Determine the (x, y) coordinate at the center of the cell enclosing the given text.  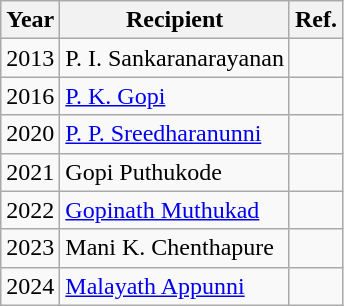
P. P. Sreedharanunni (175, 134)
Gopi Puthukode (175, 172)
Year (30, 20)
Ref. (316, 20)
P. I. Sankaranarayanan (175, 58)
2024 (30, 286)
Malayath Appunni (175, 286)
2013 (30, 58)
P. K. Gopi (175, 96)
Mani K. Chenthapure (175, 248)
Recipient (175, 20)
2021 (30, 172)
2020 (30, 134)
2023 (30, 248)
Gopinath Muthukad (175, 210)
2022 (30, 210)
2016 (30, 96)
